From the cell containing the given text, extract its center point as [X, Y] coordinate. 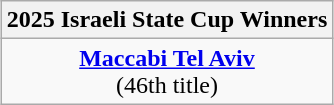
2025 Israeli State Cup Winners [167, 20]
Maccabi Tel Aviv(46th title) [167, 72]
